Determine the (x, y) coordinate at the center of the cell enclosing the given text.  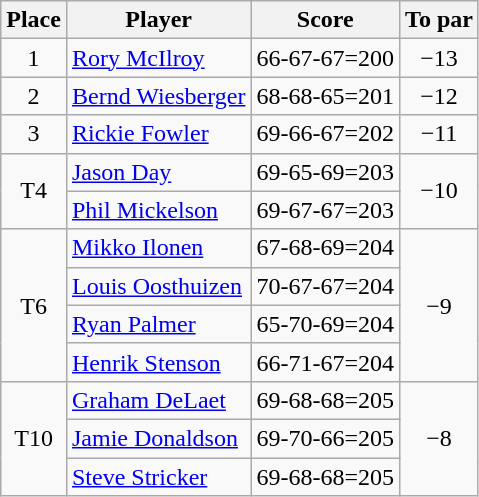
T6 (34, 305)
Ryan Palmer (158, 324)
Henrik Stenson (158, 362)
69-66-67=202 (326, 134)
67-68-69=204 (326, 248)
−13 (440, 58)
69-67-67=203 (326, 210)
65-70-69=204 (326, 324)
−8 (440, 438)
Mikko Ilonen (158, 248)
Jason Day (158, 172)
70-67-67=204 (326, 286)
T10 (34, 438)
69-70-66=205 (326, 438)
Steve Stricker (158, 477)
69-65-69=203 (326, 172)
T4 (34, 191)
3 (34, 134)
−11 (440, 134)
Rory McIlroy (158, 58)
Bernd Wiesberger (158, 96)
2 (34, 96)
−12 (440, 96)
To par (440, 20)
68-68-65=201 (326, 96)
Phil Mickelson (158, 210)
Rickie Fowler (158, 134)
Place (34, 20)
Score (326, 20)
66-71-67=204 (326, 362)
1 (34, 58)
66-67-67=200 (326, 58)
Player (158, 20)
Graham DeLaet (158, 400)
−9 (440, 305)
−10 (440, 191)
Louis Oosthuizen (158, 286)
Jamie Donaldson (158, 438)
